For the text-containing cell, return its midpoint in [x, y] coordinate format. 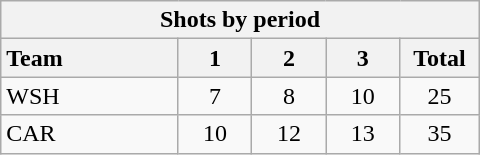
8 [289, 96]
Team [90, 58]
13 [363, 134]
35 [440, 134]
25 [440, 96]
12 [289, 134]
Total [440, 58]
WSH [90, 96]
2 [289, 58]
7 [215, 96]
3 [363, 58]
Shots by period [240, 20]
1 [215, 58]
CAR [90, 134]
